Detect which cell encompasses the target text, then output its [x, y] center coordinate. 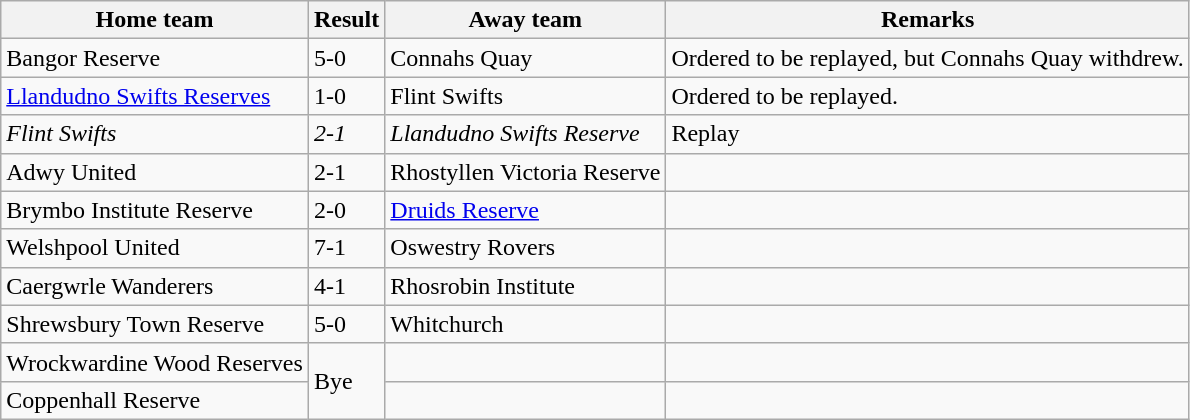
7-1 [346, 248]
Druids Reserve [526, 210]
Ordered to be replayed, but Connahs Quay withdrew. [928, 58]
Rhosrobin Institute [526, 286]
2-0 [346, 210]
Remarks [928, 20]
Coppenhall Reserve [155, 400]
Replay [928, 134]
Adwy United [155, 172]
4-1 [346, 286]
Result [346, 20]
Welshpool United [155, 248]
Llandudno Swifts Reserves [155, 96]
Connahs Quay [526, 58]
Ordered to be replayed. [928, 96]
1-0 [346, 96]
Bangor Reserve [155, 58]
Home team [155, 20]
Bye [346, 381]
Whitchurch [526, 324]
Caergwrle Wanderers [155, 286]
Away team [526, 20]
Llandudno Swifts Reserve [526, 134]
Wrockwardine Wood Reserves [155, 362]
Brymbo Institute Reserve [155, 210]
Shrewsbury Town Reserve [155, 324]
Oswestry Rovers [526, 248]
Rhostyllen Victoria Reserve [526, 172]
